Output the [X, Y] coordinate of the center of the cell containing the given text.  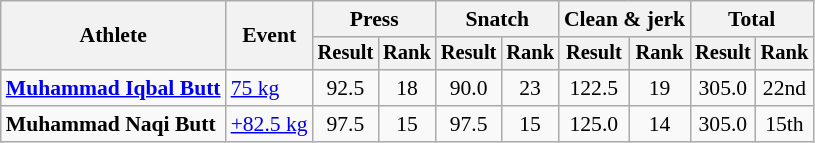
19 [660, 88]
92.5 [346, 88]
Athlete [114, 36]
23 [530, 88]
15th [785, 124]
90.0 [469, 88]
18 [407, 88]
14 [660, 124]
Muhammad Iqbal Butt [114, 88]
22nd [785, 88]
Press [374, 19]
Clean & jerk [624, 19]
Total [752, 19]
75 kg [270, 88]
Snatch [498, 19]
125.0 [594, 124]
Event [270, 36]
122.5 [594, 88]
Muhammad Naqi Butt [114, 124]
+82.5 kg [270, 124]
